Return [x, y] of the center of cell containing provided text 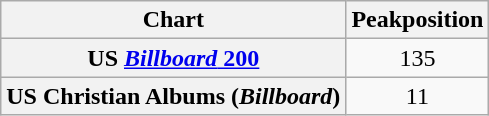
Peakposition [418, 20]
11 [418, 96]
135 [418, 58]
US Billboard 200 [174, 58]
Chart [174, 20]
US Christian Albums (Billboard) [174, 96]
